Determine the [X, Y] coordinate at the center of the cell enclosing the given text.  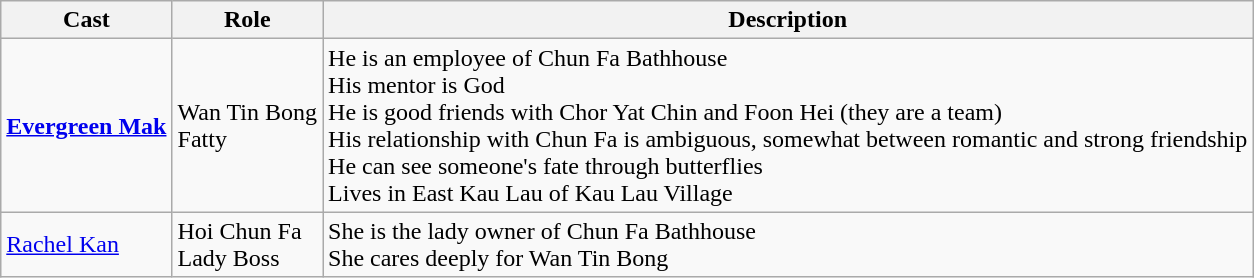
Cast [86, 20]
She is the lady owner of Chun Fa BathhouseShe cares deeply for Wan Tin Bong [788, 244]
Wan Tin BongFatty [248, 126]
Evergreen Mak [86, 126]
Rachel Kan [86, 244]
Description [788, 20]
Role [248, 20]
Hoi Chun FaLady Boss [248, 244]
